Detect which cell encompasses the target text, then output its (x, y) center coordinate. 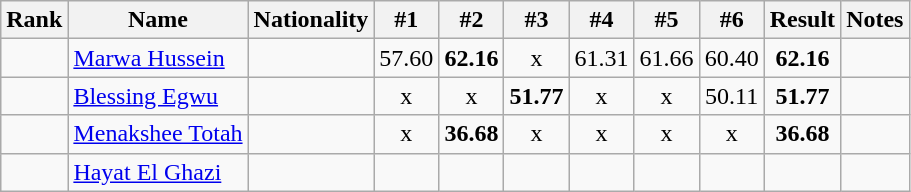
Result (802, 20)
57.60 (406, 58)
Marwa Hussein (158, 58)
50.11 (732, 96)
#2 (472, 20)
61.66 (666, 58)
#5 (666, 20)
Name (158, 20)
#1 (406, 20)
Blessing Egwu (158, 96)
Rank (34, 20)
61.31 (602, 58)
60.40 (732, 58)
#6 (732, 20)
Nationality (311, 20)
Hayat El Ghazi (158, 172)
#3 (536, 20)
Notes (875, 20)
Menakshee Totah (158, 134)
#4 (602, 20)
